From the cell containing the given text, extract its center point as (x, y) coordinate. 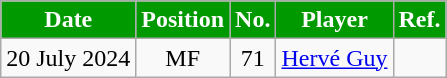
Position (183, 20)
20 July 2024 (68, 58)
Ref. (420, 20)
Hervé Guy (334, 58)
Date (68, 20)
MF (183, 58)
71 (253, 58)
No. (253, 20)
Player (334, 20)
